Search for the cell housing the specified text and yield its (X, Y) center coordinate. 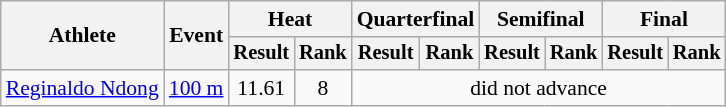
Event (196, 36)
Final (664, 19)
11.61 (261, 88)
Athlete (82, 36)
Semifinal (540, 19)
8 (323, 88)
Reginaldo Ndong (82, 88)
100 m (196, 88)
did not advance (539, 88)
Heat (290, 19)
Quarterfinal (416, 19)
